Capture the cell that displays the provided text and extract its [X, Y] central coordinate. 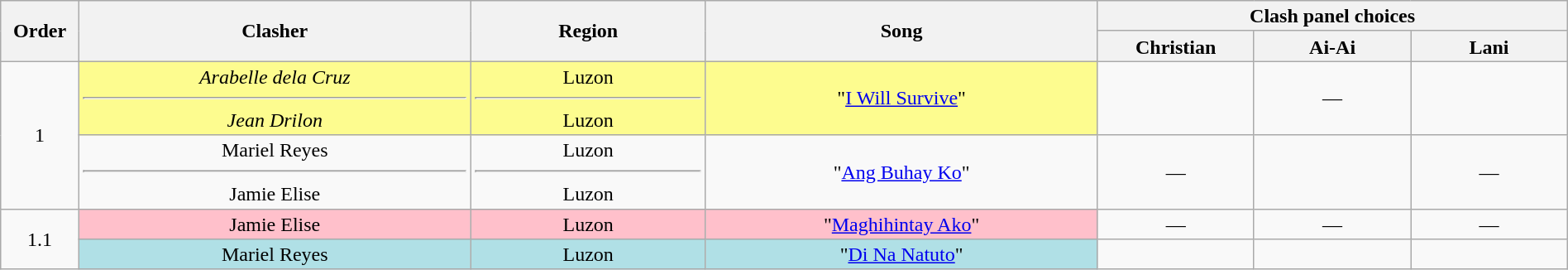
"Maghihintay Ako" [901, 224]
Arabelle dela CruzJean Drilon [275, 98]
Clasher [275, 31]
Ai-Ai [1331, 46]
Lani [1489, 46]
Mariel ReyesJamie Elise [275, 172]
Order [40, 31]
Christian [1176, 46]
Mariel Reyes [275, 255]
1 [40, 135]
Clash panel choices [1332, 17]
Region [588, 31]
1.1 [40, 239]
Song [901, 31]
"I Will Survive" [901, 98]
"Di Na Natuto" [901, 255]
"Ang Buhay Ko" [901, 172]
Jamie Elise [275, 224]
